Find where the given text appears and provide that cell's center as (x, y) coordinate. 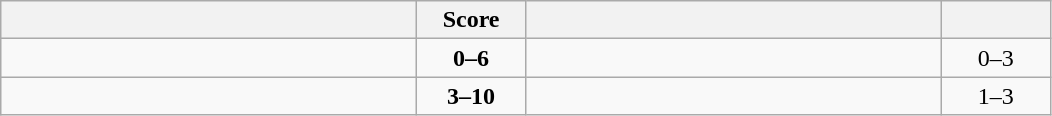
Score (472, 20)
3–10 (472, 96)
1–3 (996, 96)
0–3 (996, 58)
0–6 (472, 58)
